Return (X, Y) of the center of cell containing provided text 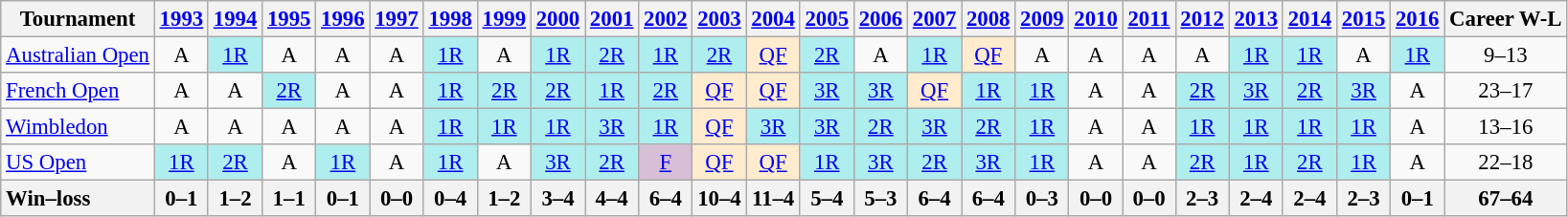
10–4 (719, 199)
2016 (1418, 19)
1993 (181, 19)
2001 (612, 19)
11–4 (773, 199)
2009 (1042, 19)
1–1 (289, 199)
2010 (1096, 19)
Tournament (79, 19)
1994 (235, 19)
2014 (1309, 19)
2003 (719, 19)
F (666, 163)
US Open (79, 163)
23–17 (1506, 91)
9–13 (1506, 55)
13–16 (1506, 127)
French Open (79, 91)
2000 (557, 19)
2015 (1363, 19)
0–4 (450, 199)
Australian Open (79, 55)
0–3 (1042, 199)
5–4 (827, 199)
Wimbledon (79, 127)
Career W-L (1506, 19)
2013 (1256, 19)
4–4 (612, 199)
2002 (666, 19)
1998 (450, 19)
5–3 (880, 199)
67–64 (1506, 199)
1997 (397, 19)
1999 (504, 19)
2005 (827, 19)
2006 (880, 19)
1995 (289, 19)
1996 (343, 19)
2004 (773, 19)
2007 (934, 19)
2008 (989, 19)
2011 (1149, 19)
Win–loss (79, 199)
22–18 (1506, 163)
2012 (1202, 19)
3–4 (557, 199)
